Detect which cell encompasses the target text, then output its (X, Y) center coordinate. 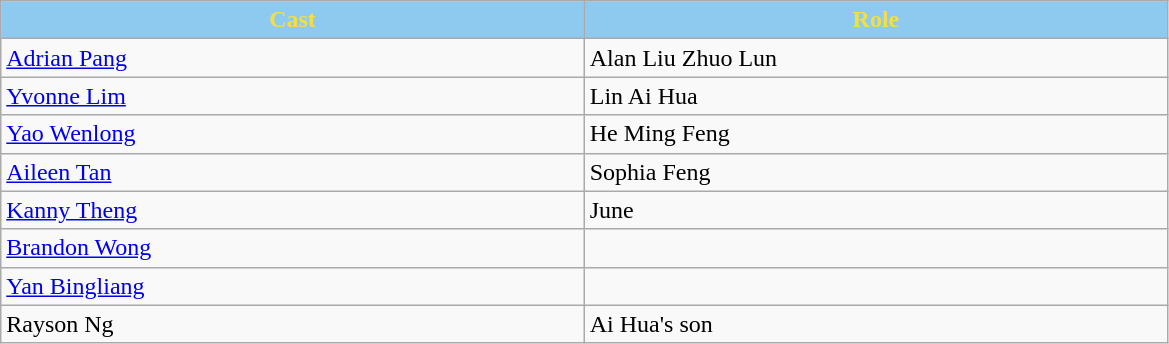
Sophia Feng (876, 172)
June (876, 210)
Lin Ai Hua (876, 96)
Adrian Pang (292, 58)
Kanny Theng (292, 210)
Yao Wenlong (292, 134)
Rayson Ng (292, 324)
Ai Hua's son (876, 324)
Cast (292, 20)
Yvonne Lim (292, 96)
Role (876, 20)
Aileen Tan (292, 172)
He Ming Feng (876, 134)
Brandon Wong (292, 248)
Yan Bingliang (292, 286)
Alan Liu Zhuo Lun (876, 58)
